Extract the [x, y] coordinate from the center of the cell holding the provided text.  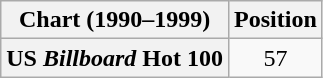
Chart (1990–1999) [115, 20]
US Billboard Hot 100 [115, 58]
Position [276, 20]
57 [276, 58]
